Locate the cell with the specified text and output its [X, Y] center coordinate. 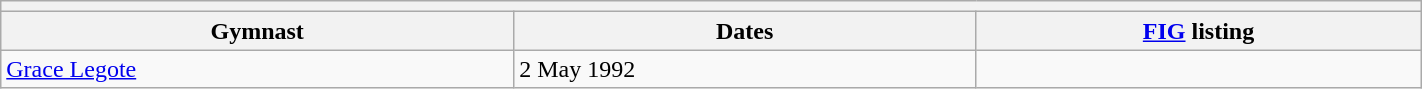
Dates [745, 31]
FIG listing [1198, 31]
Grace Legote [258, 69]
Gymnast [258, 31]
2 May 1992 [745, 69]
